From the cell containing the given text, extract its center point as (X, Y) coordinate. 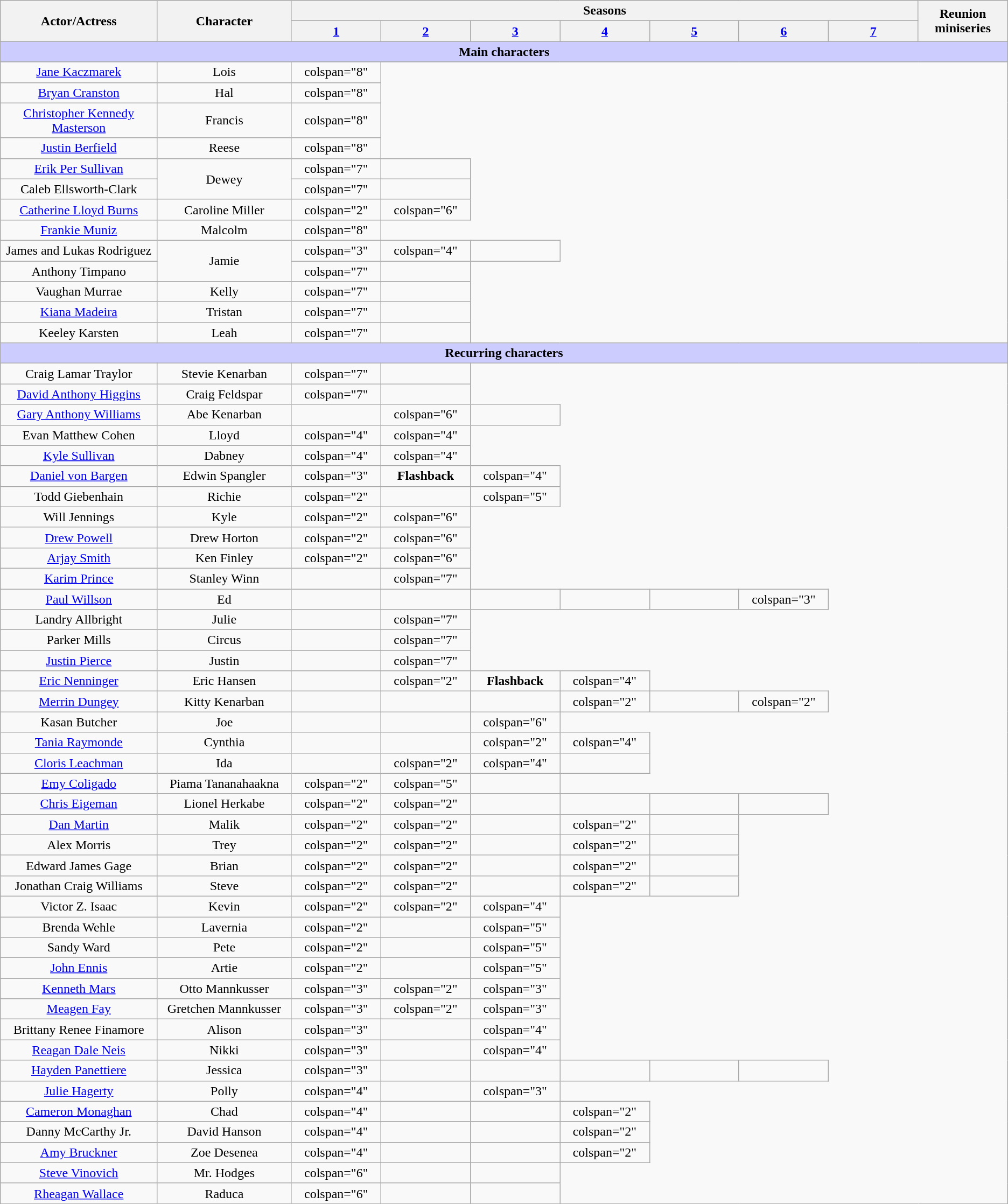
Recurring characters (504, 353)
5 (694, 31)
Daniel von Bargen (79, 476)
Kiana Madeira (79, 312)
Bryan Cranston (79, 93)
Dan Martin (79, 824)
Dabney (224, 456)
Cameron Monaghan (79, 1111)
Edward James Gage (79, 865)
Karim Prince (79, 578)
Lionel Herkabe (224, 804)
Parker Mills (79, 640)
Character (224, 21)
Ida (224, 763)
Anthony Timpano (79, 271)
Chris Eigeman (79, 804)
Caroline Miller (224, 209)
Zoe Desenea (224, 1152)
Polly (224, 1091)
Brenda Wehle (79, 927)
Emy Coligado (79, 783)
Ed (224, 599)
Catherine Lloyd Burns (79, 209)
Francis (224, 121)
Artie (224, 968)
Danny McCarthy Jr. (79, 1132)
Victor Z. Isaac (79, 906)
Evan Matthew Cohen (79, 435)
Justin Pierce (79, 661)
Justin (224, 661)
Malik (224, 824)
Todd Giebenhain (79, 496)
Meagen Fay (79, 1009)
Pete (224, 948)
Alex Morris (79, 845)
John Ennis (79, 968)
Reunion miniseries (963, 21)
Reagan Dale Neis (79, 1050)
Gretchen Mannkusser (224, 1009)
6 (783, 31)
Edwin Spangler (224, 476)
Arjay Smith (79, 558)
Paul Willson (79, 599)
Nikki (224, 1050)
Richie (224, 496)
Tristan (224, 312)
Tania Raymonde (79, 743)
Julie (224, 620)
James and Lukas Rodriguez (79, 250)
Dewey (224, 179)
Merrin Dungey (79, 702)
Alison (224, 1030)
Abe Kenarban (224, 415)
Jane Kaczmarek (79, 72)
Keeley Karsten (79, 333)
7 (873, 31)
Cloris Leachman (79, 763)
Kenneth Mars (79, 989)
Main characters (504, 52)
Lavernia (224, 927)
Brian (224, 865)
Circus (224, 640)
Stanley Winn (224, 578)
Lloyd (224, 435)
Caleb Ellsworth-Clark (79, 189)
Drew Horton (224, 537)
Vaughan Murrae (79, 292)
Kevin (224, 906)
Trey (224, 845)
Will Jennings (79, 517)
Hal (224, 93)
Leah (224, 333)
Piama Tananahaakna (224, 783)
Mr. Hodges (224, 1173)
Sandy Ward (79, 948)
Julie Hagerty (79, 1091)
Cynthia (224, 743)
Justin Berfield (79, 148)
Raduca (224, 1193)
Eric Hansen (224, 681)
Ken Finley (224, 558)
David Hanson (224, 1132)
Kasan Butcher (79, 722)
Frankie Muniz (79, 230)
Kitty Kenarban (224, 702)
Rheagan Wallace (79, 1193)
Craig Lamar Traylor (79, 374)
Seasons (605, 11)
Amy Bruckner (79, 1152)
Kyle Sullivan (79, 456)
Landry Allbright (79, 620)
Jessica (224, 1070)
2 (425, 31)
1 (336, 31)
Malcolm (224, 230)
Christopher Kennedy Masterson (79, 121)
Stevie Kenarban (224, 374)
Chad (224, 1111)
David Anthony Higgins (79, 394)
Eric Nenninger (79, 681)
Jamie (224, 261)
Drew Powell (79, 537)
4 (605, 31)
Joe (224, 722)
3 (515, 31)
Brittany Renee Finamore (79, 1030)
Reese (224, 148)
Kyle (224, 517)
Craig Feldspar (224, 394)
Steve (224, 886)
Erik Per Sullivan (79, 169)
Hayden Panettiere (79, 1070)
Jonathan Craig Williams (79, 886)
Steve Vinovich (79, 1173)
Actor/Actress (79, 21)
Lois (224, 72)
Gary Anthony Williams (79, 415)
Otto Mannkusser (224, 989)
Kelly (224, 292)
